For the text-containing cell, return its midpoint in [x, y] coordinate format. 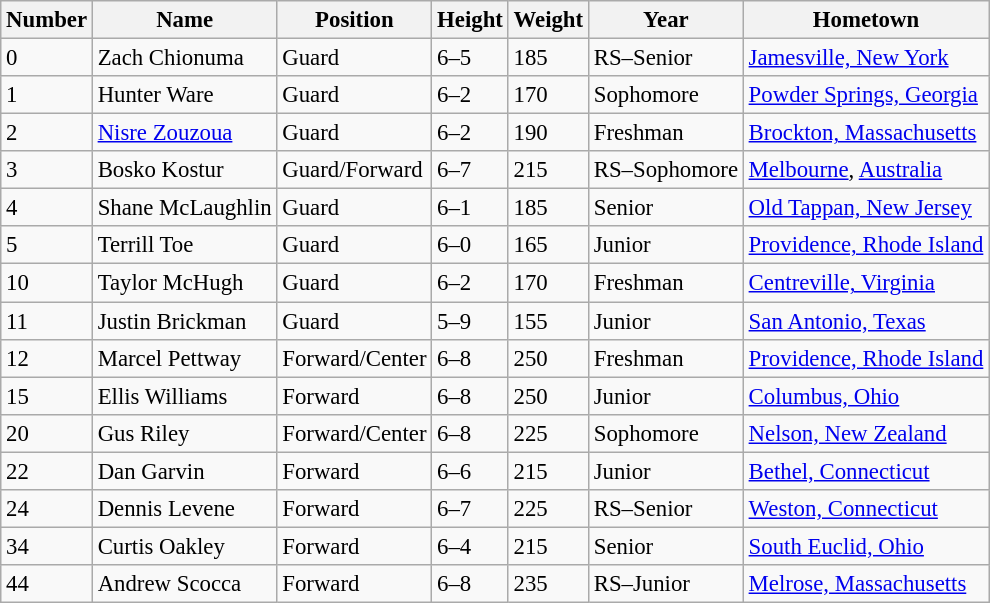
165 [548, 245]
Weston, Connecticut [866, 509]
Dennis Levene [184, 509]
Name [184, 20]
Weight [548, 20]
Gus Riley [184, 433]
Ellis Williams [184, 396]
Terrill Toe [184, 245]
Nelson, New Zealand [866, 433]
Centreville, Virginia [866, 283]
Hometown [866, 20]
Jamesville, New York [866, 58]
Justin Brickman [184, 321]
235 [548, 584]
2 [47, 133]
4 [47, 208]
6–5 [470, 58]
Zach Chionuma [184, 58]
6–4 [470, 546]
Powder Springs, Georgia [866, 95]
Height [470, 20]
12 [47, 358]
3 [47, 170]
190 [548, 133]
155 [548, 321]
Guard/Forward [354, 170]
South Euclid, Ohio [866, 546]
34 [47, 546]
Bethel, Connecticut [866, 471]
Nisre Zouzoua [184, 133]
Curtis Oakley [184, 546]
6–6 [470, 471]
Melbourne, Australia [866, 170]
24 [47, 509]
20 [47, 433]
1 [47, 95]
Hunter Ware [184, 95]
Old Tappan, New Jersey [866, 208]
15 [47, 396]
22 [47, 471]
Number [47, 20]
Bosko Kostur [184, 170]
Columbus, Ohio [866, 396]
Position [354, 20]
6–0 [470, 245]
Melrose, Massachusetts [866, 584]
Shane McLaughlin [184, 208]
6–1 [470, 208]
11 [47, 321]
Taylor McHugh [184, 283]
10 [47, 283]
5 [47, 245]
RS–Sophomore [666, 170]
44 [47, 584]
0 [47, 58]
San Antonio, Texas [866, 321]
Brockton, Massachusetts [866, 133]
Dan Garvin [184, 471]
Marcel Pettway [184, 358]
Andrew Scocca [184, 584]
5–9 [470, 321]
RS–Junior [666, 584]
Year [666, 20]
